Scan for the cell matching the given text and deliver its (x, y) coordinate at center. 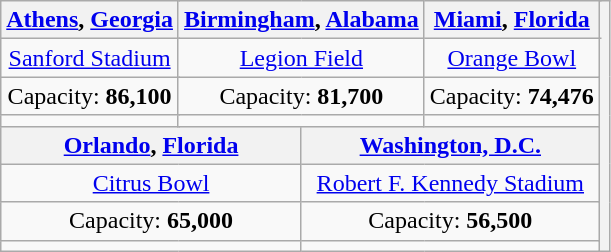
Capacity: 86,100 (90, 96)
Capacity: 74,476 (512, 96)
Miami, Florida (512, 20)
Capacity: 65,000 (152, 221)
Capacity: 81,700 (301, 96)
Birmingham, Alabama (301, 20)
Capacity: 56,500 (450, 221)
Washington, D.C. (450, 145)
Legion Field (301, 58)
Orange Bowl (512, 58)
Orlando, Florida (152, 145)
Athens, Georgia (90, 20)
Citrus Bowl (152, 183)
Robert F. Kennedy Stadium (450, 183)
Sanford Stadium (90, 58)
